Locate the cell with the specified text and output its [X, Y] center coordinate. 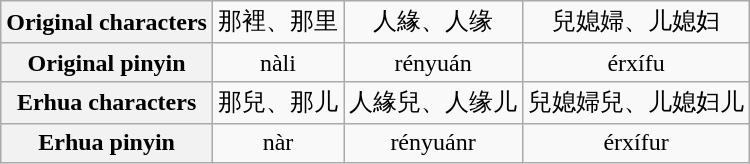
那兒、那儿 [278, 102]
rényuán [434, 62]
Erhua characters [107, 102]
érxífu [636, 62]
rényuánr [434, 143]
érxífur [636, 143]
Erhua pinyin [107, 143]
人緣、人缘 [434, 22]
兒媳婦、儿媳妇 [636, 22]
Original characters [107, 22]
nàli [278, 62]
人緣兒、人缘儿 [434, 102]
Original pinyin [107, 62]
那裡、那里 [278, 22]
兒媳婦兒、儿媳妇儿 [636, 102]
nàr [278, 143]
